Locate the cell with the specified text and output its (x, y) center coordinate. 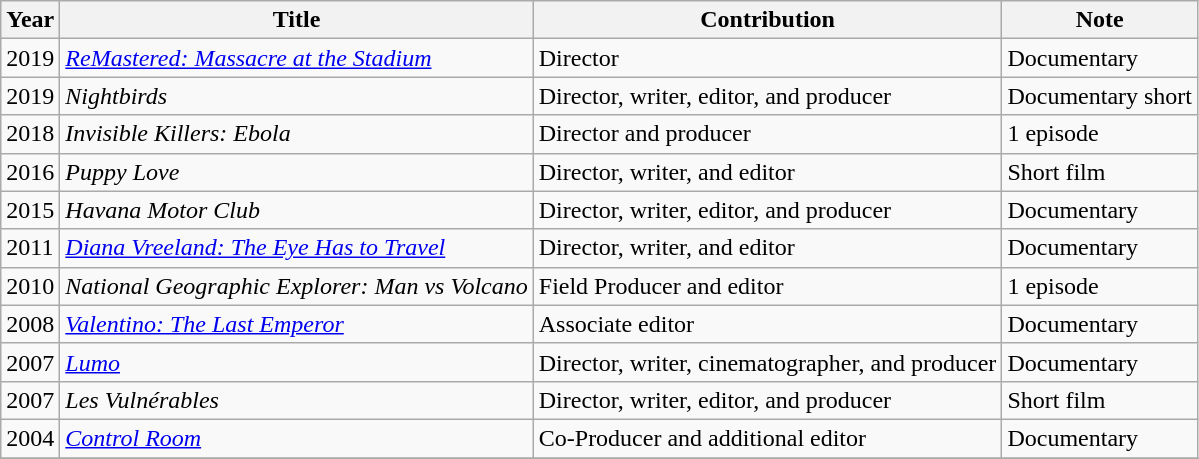
2004 (30, 438)
2016 (30, 172)
Havana Motor Club (296, 210)
Lumo (296, 362)
Director, writer, cinematographer, and producer (768, 362)
Associate editor (768, 324)
Field Producer and editor (768, 286)
Co-Producer and additional editor (768, 438)
Nightbirds (296, 96)
Valentino: The Last Emperor (296, 324)
2011 (30, 248)
Diana Vreeland: The Eye Has to Travel (296, 248)
2010 (30, 286)
Puppy Love (296, 172)
Note (1100, 20)
2018 (30, 134)
Invisible Killers: Ebola (296, 134)
Documentary short (1100, 96)
Contribution (768, 20)
Director (768, 58)
2015 (30, 210)
Control Room (296, 438)
ReMastered: Massacre at the Stadium (296, 58)
Director and producer (768, 134)
National Geographic Explorer: Man vs Volcano (296, 286)
Year (30, 20)
Les Vulnérables (296, 400)
Title (296, 20)
2008 (30, 324)
